Search for the cell housing the specified text and yield its [x, y] center coordinate. 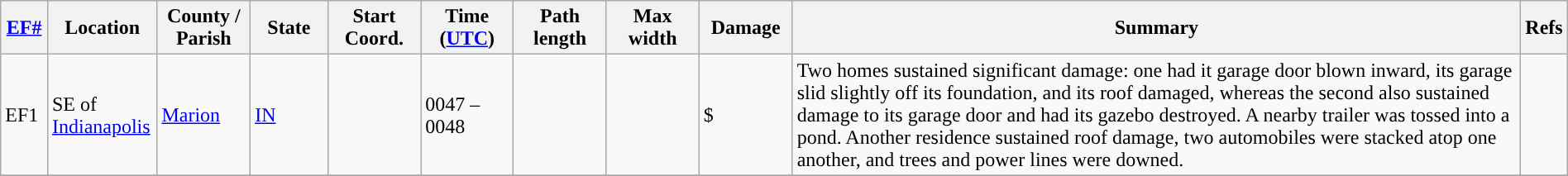
EF# [25, 28]
0047 – 0048 [467, 115]
IN [289, 115]
SE of Indianapolis [102, 115]
EF1 [25, 115]
Marion [203, 115]
State [289, 28]
Location [102, 28]
$ [746, 115]
County / Parish [203, 28]
Summary [1156, 28]
Refs [1545, 28]
Max width [653, 28]
Damage [746, 28]
Path length [560, 28]
Time (UTC) [467, 28]
Start Coord. [374, 28]
